Detect which cell encompasses the target text, then output its (x, y) center coordinate. 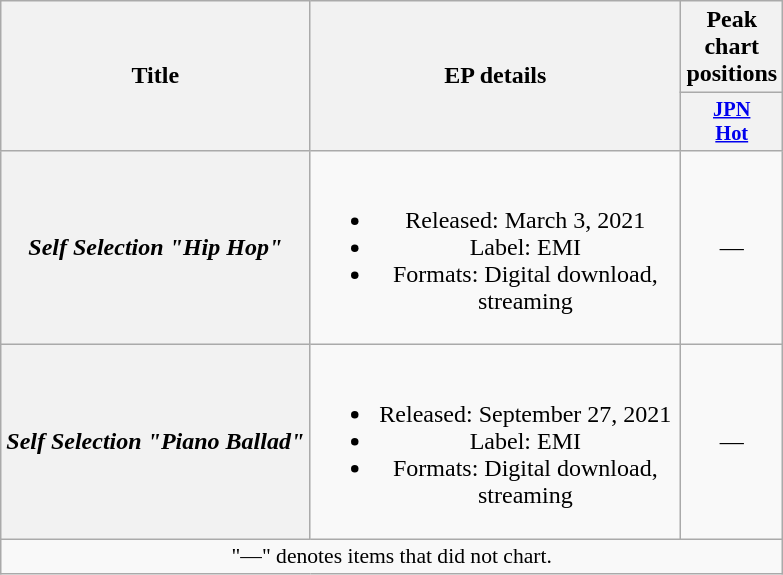
Self Selection "Hip Hop" (156, 247)
Peak chart positions (732, 47)
Title (156, 76)
JPNHot (732, 122)
"—" denotes items that did not chart. (392, 557)
Released: March 3, 2021Label: EMIFormats: Digital download, streaming (496, 247)
Self Selection "Piano Ballad" (156, 442)
Released: September 27, 2021Label: EMIFormats: Digital download, streaming (496, 442)
EP details (496, 76)
